Return the [X, Y] coordinate for the center point of the cell that contains the specified text.  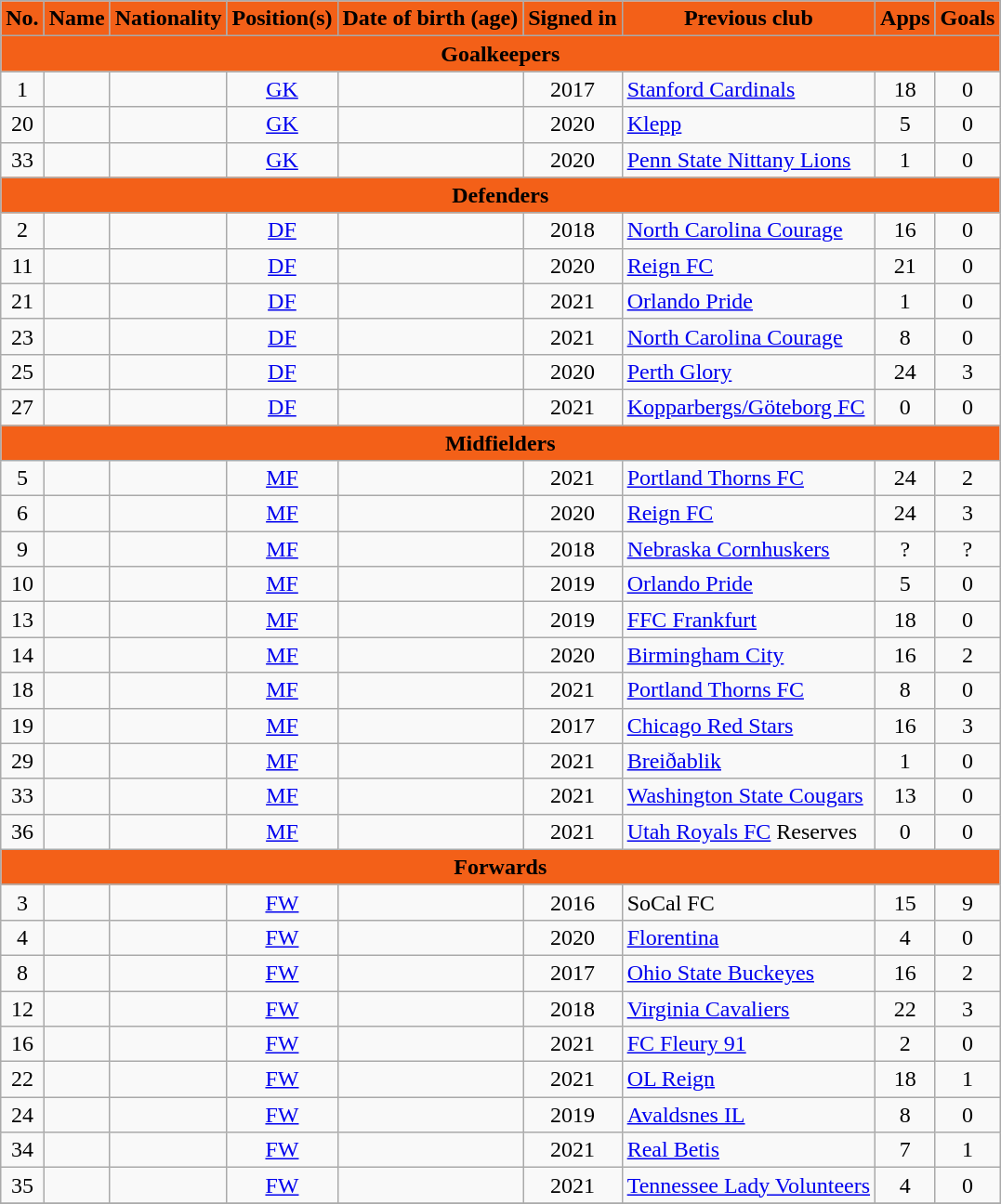
Position(s) [283, 19]
OL Reign [748, 1080]
Forwards [500, 867]
10 [22, 584]
Utah Royals FC Reserves [748, 831]
Stanford Cardinals [748, 89]
FC Fleury 91 [748, 1044]
6 [22, 514]
36 [22, 831]
Apps [905, 19]
Ohio State Buckeyes [748, 973]
Previous club [748, 19]
Chicago Red Stars [748, 726]
12 [22, 1008]
19 [22, 726]
2016 [573, 902]
7 [905, 1150]
Tennessee Lady Volunteers [748, 1185]
11 [22, 266]
Penn State Nittany Lions [748, 160]
25 [22, 372]
35 [22, 1185]
Perth Glory [748, 372]
Virginia Cavaliers [748, 1008]
15 [905, 902]
Klepp [748, 124]
No. [22, 19]
Real Betis [748, 1150]
34 [22, 1150]
Defenders [500, 195]
Goals [968, 19]
27 [22, 407]
Florentina [748, 937]
14 [22, 655]
20 [22, 124]
Signed in [573, 19]
Avaldsnes IL [748, 1115]
Birmingham City [748, 655]
Washington State Cougars [748, 796]
Nationality [168, 19]
Date of birth (age) [430, 19]
Nebraska Cornhuskers [748, 549]
Breiðablik [748, 761]
Name [76, 19]
Midfielders [500, 443]
FFC Frankfurt [748, 620]
SoCal FC [748, 902]
Goalkeepers [500, 54]
29 [22, 761]
Kopparbergs/Göteborg FC [748, 407]
23 [22, 336]
